Locate the cell with the specified text and output its (X, Y) center coordinate. 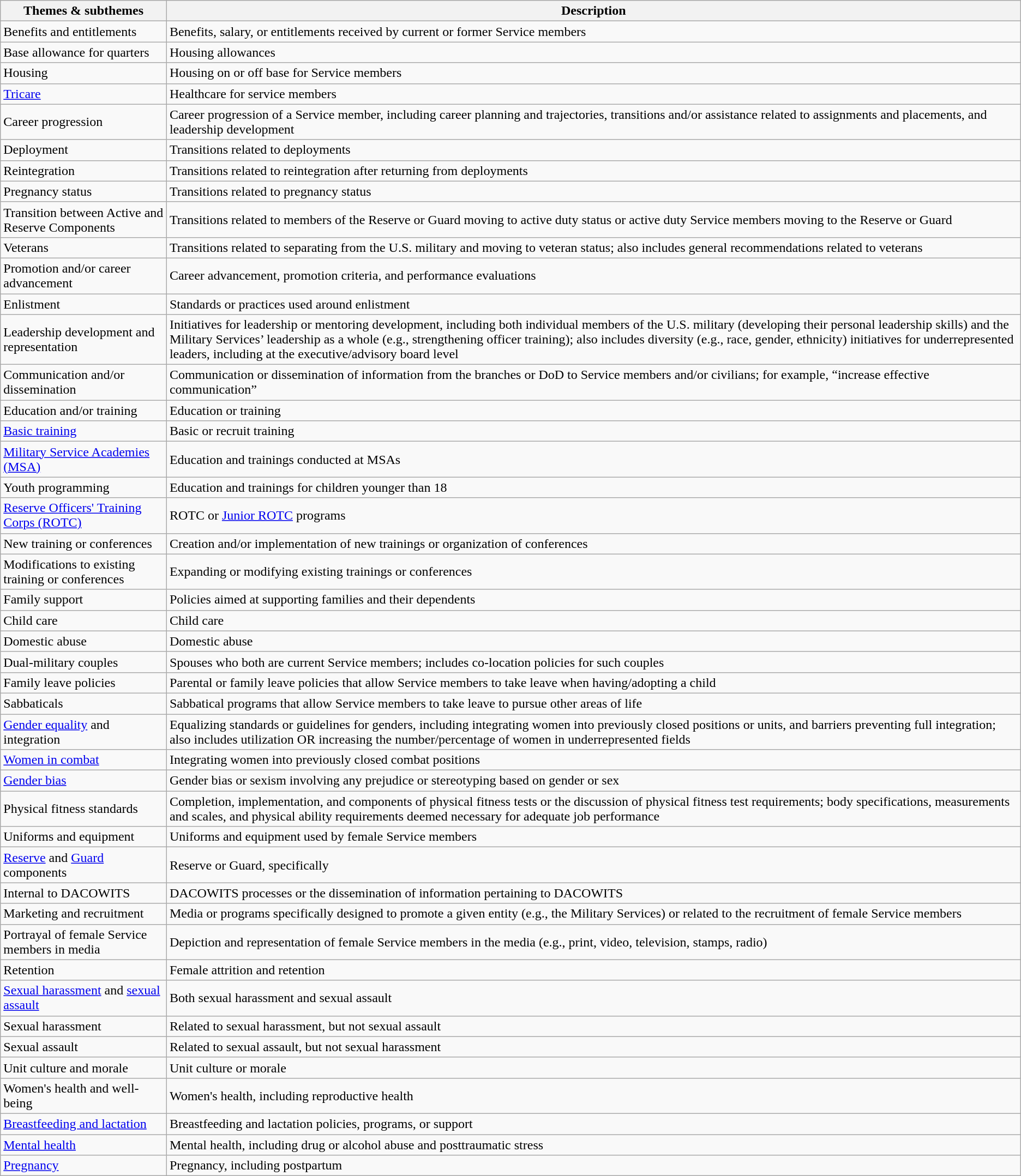
Education and trainings for children younger than 18 (593, 487)
Transition between Active and Reserve Components (84, 219)
Women in combat (84, 760)
Marketing and recruitment (84, 914)
Benefits and entitlements (84, 32)
Military Service Academies (MSA) (84, 459)
Reserve and Guard components (84, 865)
Sexual assault (84, 1047)
Transitions related to reintegration after returning from deployments (593, 171)
Family support (84, 600)
Housing allowances (593, 52)
Gender bias (84, 781)
Dual-military couples (84, 662)
Spouses who both are current Service members; includes co-location policies for such couples (593, 662)
Base allowance for quarters (84, 52)
Housing (84, 73)
Reintegration (84, 171)
Transitions related to deployments (593, 150)
Uniforms and equipment used by female Service members (593, 837)
Modifications to existing training or conferences (84, 571)
Gender equality and integration (84, 732)
Transitions related to pregnancy status (593, 191)
Women's health and well-being (84, 1096)
Internal to DACOWITS (84, 893)
Creation and/or implementation of new trainings or organization of conferences (593, 544)
Mental health (84, 1144)
Veterans (84, 248)
Gender bias or sexism involving any prejudice or stereotyping based on gender or sex (593, 781)
Breastfeeding and lactation policies, programs, or support (593, 1124)
Themes & subthemes (84, 11)
Sexual harassment (84, 1026)
Both sexual harassment and sexual assault (593, 998)
Pregnancy (84, 1166)
Youth programming (84, 487)
Communication and/or dissemination (84, 383)
Leadership development and representation (84, 340)
Uniforms and equipment (84, 837)
Integrating women into previously closed combat positions (593, 760)
Parental or family leave policies that allow Service members to take leave when having/adopting a child (593, 683)
Related to sexual assault, but not sexual harassment (593, 1047)
Policies aimed at supporting families and their dependents (593, 600)
Related to sexual harassment, but not sexual assault (593, 1026)
Career progression (84, 122)
Reserve or Guard, specifically (593, 865)
Education and/or training (84, 411)
Transitions related to separating from the U.S. military and moving to veteran status; also includes general recommendations related to veterans (593, 248)
Deployment (84, 150)
Housing on or off base for Service members (593, 73)
Women's health, including reproductive health (593, 1096)
Transitions related to members of the Reserve or Guard moving to active duty status or active duty Service members moving to the Reserve or Guard (593, 219)
Unit culture and morale (84, 1068)
Reserve Officers' Training Corps (ROTC) (84, 516)
Breastfeeding and lactation (84, 1124)
Basic training (84, 431)
ROTC or Junior ROTC programs (593, 516)
Physical fitness standards (84, 809)
Healthcare for service members (593, 94)
Sexual harassment and sexual assault (84, 998)
Education or training (593, 411)
Family leave policies (84, 683)
Benefits, salary, or entitlements received by current or former Service members (593, 32)
Enlistment (84, 304)
Pregnancy status (84, 191)
Career advancement, promotion criteria, and performance evaluations (593, 276)
Portrayal of female Service members in media (84, 942)
Sabbaticals (84, 703)
Pregnancy, including postpartum (593, 1166)
Promotion and/or career advancement (84, 276)
Mental health, including drug or alcohol abuse and posttraumatic stress (593, 1144)
DACOWITS processes or the dissemination of information pertaining to DACOWITS (593, 893)
Description (593, 11)
Expanding or modifying existing trainings or conferences (593, 571)
Standards or practices used around enlistment (593, 304)
New training or conferences (84, 544)
Retention (84, 970)
Depiction and representation of female Service members in the media (e.g., print, video, television, stamps, radio) (593, 942)
Basic or recruit training (593, 431)
Tricare (84, 94)
Sabbatical programs that allow Service members to take leave to pursue other areas of life (593, 703)
Education and trainings conducted at MSAs (593, 459)
Unit culture or morale (593, 1068)
Female attrition and retention (593, 970)
